For the text-containing cell, return its midpoint in [x, y] coordinate format. 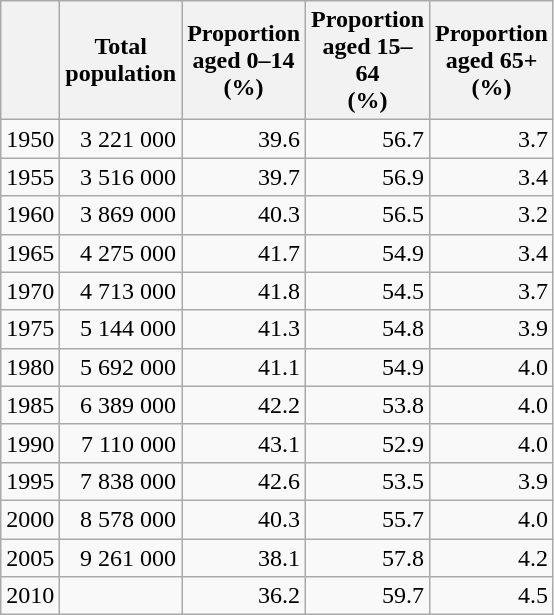
4.2 [492, 557]
3.2 [492, 215]
4 275 000 [121, 253]
1980 [30, 367]
42.6 [244, 481]
6 389 000 [121, 405]
56.5 [368, 215]
3 516 000 [121, 177]
1985 [30, 405]
43.1 [244, 443]
1950 [30, 139]
5 144 000 [121, 329]
Total population [121, 60]
7 110 000 [121, 443]
57.8 [368, 557]
1965 [30, 253]
Proportionaged 0–14(%) [244, 60]
1990 [30, 443]
8 578 000 [121, 519]
56.9 [368, 177]
55.7 [368, 519]
4.5 [492, 596]
Proportionaged 65+(%) [492, 60]
39.7 [244, 177]
1960 [30, 215]
4 713 000 [121, 291]
53.8 [368, 405]
41.8 [244, 291]
54.5 [368, 291]
41.1 [244, 367]
42.2 [244, 405]
53.5 [368, 481]
3 221 000 [121, 139]
2000 [30, 519]
7 838 000 [121, 481]
38.1 [244, 557]
39.6 [244, 139]
3 869 000 [121, 215]
41.3 [244, 329]
52.9 [368, 443]
41.7 [244, 253]
56.7 [368, 139]
36.2 [244, 596]
1955 [30, 177]
Proportionaged 15–64(%) [368, 60]
59.7 [368, 596]
2005 [30, 557]
1975 [30, 329]
5 692 000 [121, 367]
1970 [30, 291]
9 261 000 [121, 557]
54.8 [368, 329]
2010 [30, 596]
1995 [30, 481]
